Capture the cell that displays the provided text and extract its (X, Y) central coordinate. 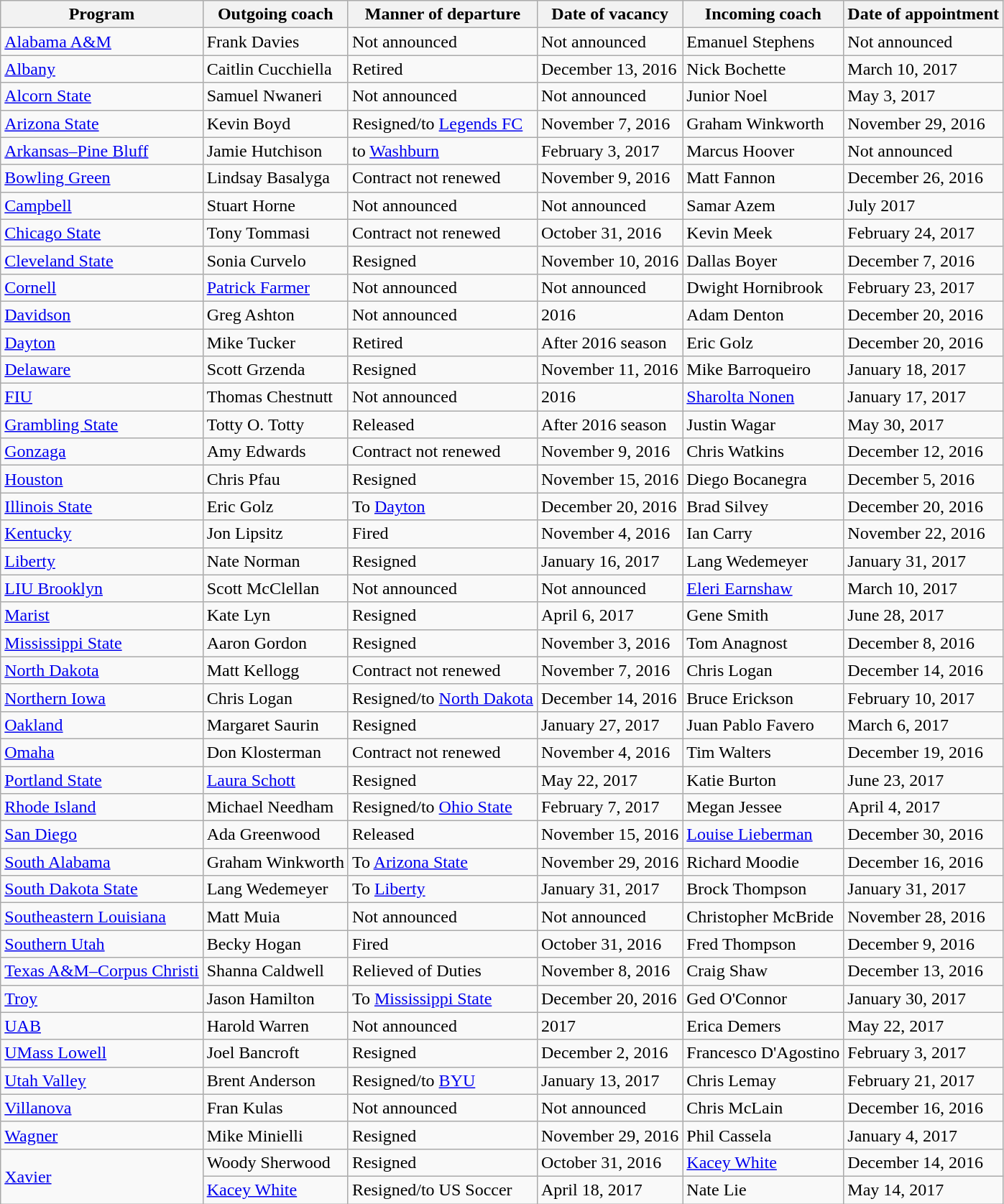
December 12, 2016 (924, 452)
Wagner (102, 1135)
Christopher McBride (763, 917)
Scott Grzenda (275, 370)
Davidson (102, 315)
San Diego (102, 835)
Adam Denton (763, 315)
Dwight Hornibrook (763, 287)
January 27, 2017 (609, 725)
December 2, 2016 (609, 1053)
January 17, 2017 (924, 397)
South Alabama (102, 862)
December 26, 2016 (924, 178)
Kentucky (102, 534)
November 3, 2016 (609, 643)
Thomas Chestnutt (275, 397)
Marist (102, 616)
Craig Shaw (763, 971)
Cornell (102, 287)
Sharolta Nonen (763, 397)
November 11, 2016 (609, 370)
Juan Pablo Favero (763, 725)
Delaware (102, 370)
Grambling State (102, 425)
Stuart Horne (275, 205)
Fred Thompson (763, 944)
Laura Schott (275, 779)
November 28, 2016 (924, 917)
Aaron Gordon (275, 643)
Jason Hamilton (275, 999)
Marcus Hoover (763, 151)
February 24, 2017 (924, 233)
Matt Fannon (763, 178)
Brent Anderson (275, 1080)
Resigned/to Legends FC (443, 124)
Utah Valley (102, 1080)
North Dakota (102, 670)
January 18, 2017 (924, 370)
Resigned/to US Soccer (443, 1190)
Ian Carry (763, 534)
Xavier (102, 1176)
Kevin Boyd (275, 124)
Erica Demers (763, 1026)
April 4, 2017 (924, 807)
February 23, 2017 (924, 287)
Ged O'Connor (763, 999)
January 13, 2017 (609, 1080)
Shanna Caldwell (275, 971)
May 3, 2017 (924, 96)
Richard Moodie (763, 862)
Chris Pfau (275, 479)
Chris Lemay (763, 1080)
April 6, 2017 (609, 616)
Campbell (102, 205)
Chris Watkins (763, 452)
May 30, 2017 (924, 425)
LIU Brooklyn (102, 588)
Woody Sherwood (275, 1162)
July 2017 (924, 205)
Resigned/to BYU (443, 1080)
To Arizona State (443, 862)
January 4, 2017 (924, 1135)
December 30, 2016 (924, 835)
Emanuel Stephens (763, 42)
2017 (609, 1026)
Mike Barroqueiro (763, 370)
Chris McLain (763, 1108)
November 22, 2016 (924, 534)
Bruce Erickson (763, 698)
Houston (102, 479)
Totty O. Totty (275, 425)
February 10, 2017 (924, 698)
February 21, 2017 (924, 1080)
Fran Kulas (275, 1108)
To Dayton (443, 506)
Mike Tucker (275, 343)
Kate Lyn (275, 616)
Michael Needham (275, 807)
Diego Bocanegra (763, 479)
Don Klosterman (275, 752)
Caitlin Cucchiella (275, 69)
Katie Burton (763, 779)
Illinois State (102, 506)
Junior Noel (763, 96)
To Mississippi State (443, 999)
December 19, 2016 (924, 752)
November 8, 2016 (609, 971)
Nick Bochette (763, 69)
Frank Davies (275, 42)
Greg Ashton (275, 315)
June 28, 2017 (924, 616)
Villanova (102, 1108)
Megan Jessee (763, 807)
December 5, 2016 (924, 479)
January 16, 2017 (609, 561)
Dayton (102, 343)
Oakland (102, 725)
May 14, 2017 (924, 1190)
Rhode Island (102, 807)
Becky Hogan (275, 944)
December 8, 2016 (924, 643)
Phil Cassela (763, 1135)
Relieved of Duties (443, 971)
Gene Smith (763, 616)
to Washburn (443, 151)
Dallas Boyer (763, 260)
Cleveland State (102, 260)
Mississippi State (102, 643)
Southeastern Louisiana (102, 917)
UMass Lowell (102, 1053)
March 6, 2017 (924, 725)
Jamie Hutchison (275, 151)
Louise Lieberman (763, 835)
Samuel Nwaneri (275, 96)
December 7, 2016 (924, 260)
December 9, 2016 (924, 944)
UAB (102, 1026)
Tony Tommasi (275, 233)
Sonia Curvelo (275, 260)
Alcorn State (102, 96)
Date of vacancy (609, 14)
Portland State (102, 779)
Arkansas–Pine Bluff (102, 151)
April 18, 2017 (609, 1190)
February 7, 2017 (609, 807)
January 30, 2017 (924, 999)
Chicago State (102, 233)
Nate Lie (763, 1190)
Amy Edwards (275, 452)
Kevin Meek (763, 233)
Mike Minielli (275, 1135)
Margaret Saurin (275, 725)
June 23, 2017 (924, 779)
Arizona State (102, 124)
Matt Kellogg (275, 670)
Bowling Green (102, 178)
Justin Wagar (763, 425)
Nate Norman (275, 561)
Jon Lipsitz (275, 534)
Francesco D'Agostino (763, 1053)
Scott McClellan (275, 588)
Texas A&M–Corpus Christi (102, 971)
Southern Utah (102, 944)
Resigned/to Ohio State (443, 807)
Resigned/to North Dakota (443, 698)
November 10, 2016 (609, 260)
Incoming coach (763, 14)
Alabama A&M (102, 42)
Eleri Earnshaw (763, 588)
Brock Thompson (763, 889)
Brad Silvey (763, 506)
Gonzaga (102, 452)
Tim Walters (763, 752)
To Liberty (443, 889)
Troy (102, 999)
Northern Iowa (102, 698)
Joel Bancroft (275, 1053)
Matt Muia (275, 917)
Albany (102, 69)
Liberty (102, 561)
Ada Greenwood (275, 835)
Date of appointment (924, 14)
Outgoing coach (275, 14)
Patrick Farmer (275, 287)
Harold Warren (275, 1026)
Program (102, 14)
Lindsay Basalyga (275, 178)
Tom Anagnost (763, 643)
Omaha (102, 752)
Samar Azem (763, 205)
FIU (102, 397)
Manner of departure (443, 14)
South Dakota State (102, 889)
